Determine the (x, y) coordinate at the center of the cell enclosing the given text.  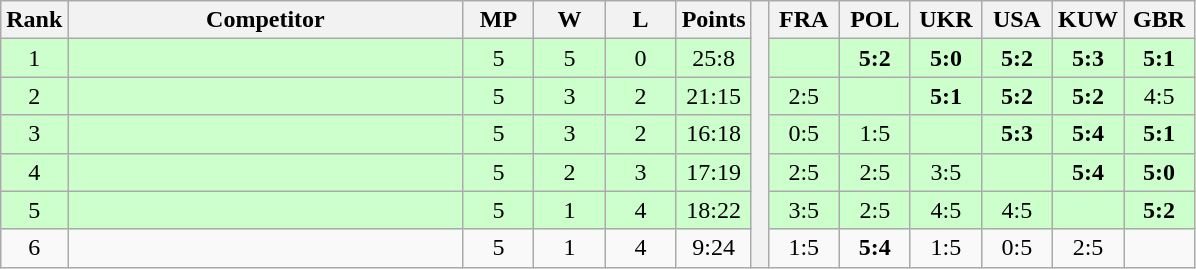
MP (498, 20)
16:18 (714, 134)
GBR (1160, 20)
L (640, 20)
Competitor (266, 20)
9:24 (714, 248)
POL (874, 20)
6 (34, 248)
17:19 (714, 172)
KUW (1088, 20)
Rank (34, 20)
W (570, 20)
21:15 (714, 96)
25:8 (714, 58)
FRA (804, 20)
18:22 (714, 210)
USA (1016, 20)
Points (714, 20)
UKR (946, 20)
0 (640, 58)
